Capture the cell that displays the provided text and extract its [x, y] central coordinate. 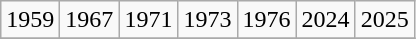
2025 [384, 20]
1976 [266, 20]
1971 [148, 20]
1967 [90, 20]
1959 [30, 20]
2024 [326, 20]
1973 [208, 20]
